Return (x, y) of the center of cell containing provided text 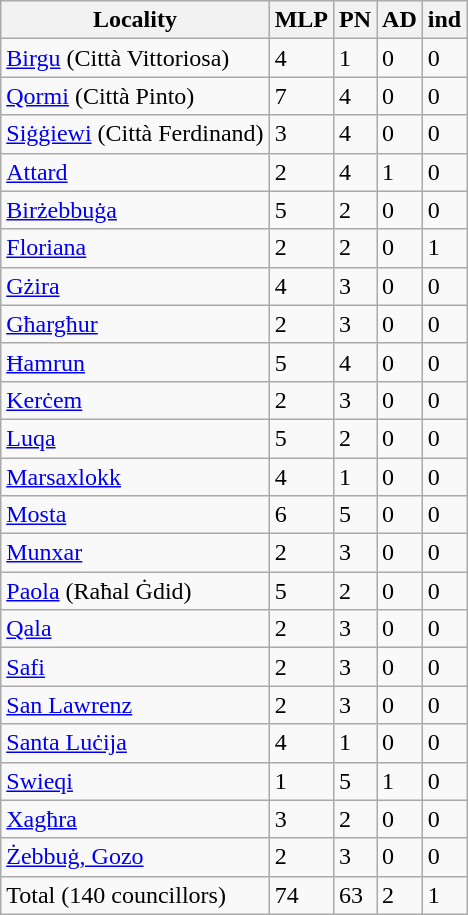
Safi (135, 667)
6 (301, 515)
Żebbuġ, Gozo (135, 857)
Attard (135, 172)
MLP (301, 20)
Total (140 councillors) (135, 895)
Xagħra (135, 819)
Munxar (135, 553)
63 (354, 895)
Mosta (135, 515)
Ħamrun (135, 362)
San Lawrenz (135, 705)
7 (301, 96)
Qormi (Città Pinto) (135, 96)
AD (400, 20)
Birżebbuġa (135, 210)
Birgu (Città Vittoriosa) (135, 58)
ind (444, 20)
Floriana (135, 248)
Għargħur (135, 324)
Kerċem (135, 400)
Swieqi (135, 781)
Luqa (135, 438)
PN (354, 20)
Siġġiewi (Città Ferdinand) (135, 134)
Qala (135, 629)
Paola (Raħal Ġdid) (135, 591)
Gżira (135, 286)
Locality (135, 20)
74 (301, 895)
Marsaxlokk (135, 477)
Santa Luċija (135, 743)
